Output the (X, Y) coordinate of the center of the cell containing the given text.  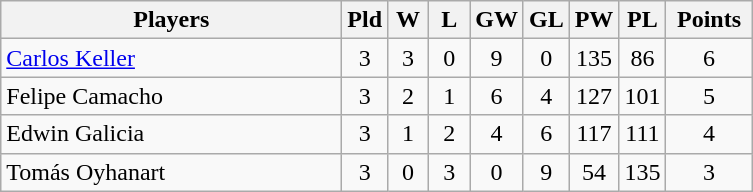
Points (709, 20)
101 (642, 96)
Tomás Oyhanart (172, 172)
86 (642, 58)
GL (546, 20)
127 (594, 96)
W (408, 20)
Players (172, 20)
54 (594, 172)
L (450, 20)
Pld (365, 20)
111 (642, 134)
5 (709, 96)
GW (497, 20)
117 (594, 134)
PL (642, 20)
Felipe Camacho (172, 96)
Edwin Galicia (172, 134)
PW (594, 20)
Carlos Keller (172, 58)
